Search for the cell housing the specified text and yield its [X, Y] center coordinate. 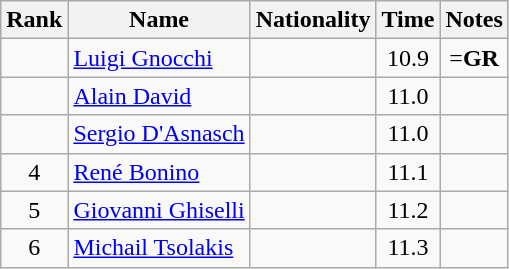
Luigi Gnocchi [159, 58]
Michail Tsolakis [159, 248]
Alain David [159, 96]
4 [34, 172]
Nationality [313, 20]
=GR [474, 58]
René Bonino [159, 172]
Giovanni Ghiselli [159, 210]
Rank [34, 20]
Name [159, 20]
11.1 [408, 172]
Sergio D'Asnasch [159, 134]
5 [34, 210]
11.2 [408, 210]
Notes [474, 20]
11.3 [408, 248]
Time [408, 20]
10.9 [408, 58]
6 [34, 248]
